Pinpoint the cell where the given text exists, returning its (X, Y) midpoint coordinate. 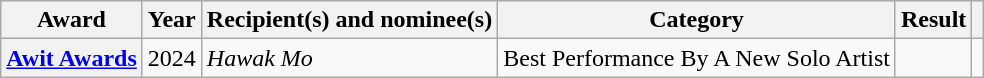
Year (172, 20)
Result (933, 20)
Award (72, 20)
2024 (172, 58)
Awit Awards (72, 58)
Recipient(s) and nominee(s) (349, 20)
Hawak Mo (349, 58)
Best Performance By A New Solo Artist (697, 58)
Category (697, 20)
